From the cell containing the given text, extract its center point as (x, y) coordinate. 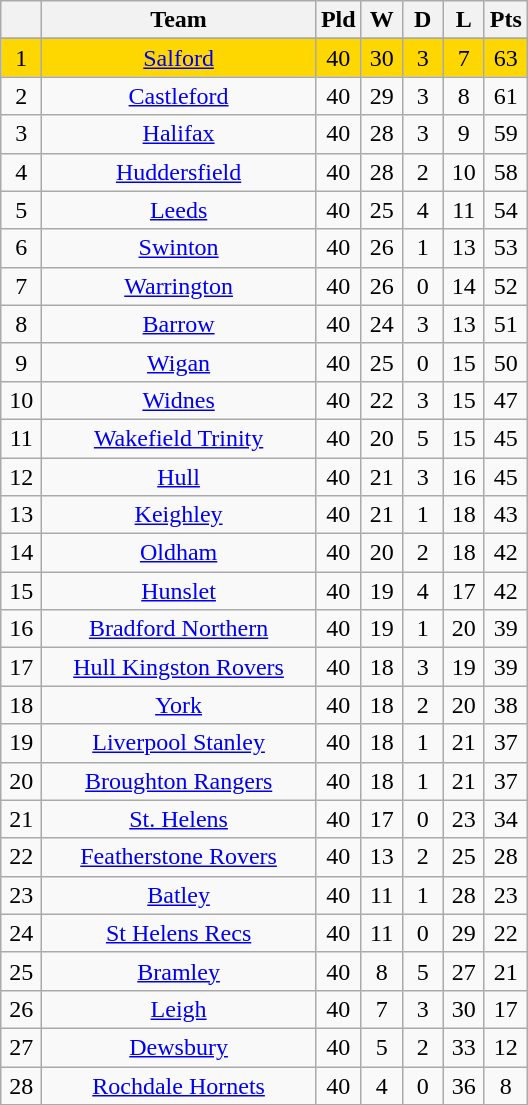
Team (179, 20)
Keighley (179, 515)
Salford (179, 58)
Hull (179, 477)
53 (506, 248)
Widnes (179, 400)
Bradford Northern (179, 629)
61 (506, 96)
Wigan (179, 362)
Leeds (179, 210)
Castleford (179, 96)
Oldham (179, 553)
6 (22, 248)
Liverpool Stanley (179, 743)
38 (506, 705)
W (382, 20)
Pld (338, 20)
43 (506, 515)
Barrow (179, 324)
D (422, 20)
Broughton Rangers (179, 781)
St. Helens (179, 819)
Hunslet (179, 591)
Warrington (179, 286)
33 (464, 1047)
Bramley (179, 971)
54 (506, 210)
58 (506, 172)
L (464, 20)
34 (506, 819)
59 (506, 134)
63 (506, 58)
Rochdale Hornets (179, 1085)
York (179, 705)
Halifax (179, 134)
36 (464, 1085)
52 (506, 286)
Wakefield Trinity (179, 438)
47 (506, 400)
50 (506, 362)
Dewsbury (179, 1047)
Hull Kingston Rovers (179, 667)
Huddersfield (179, 172)
St Helens Recs (179, 933)
51 (506, 324)
Featherstone Rovers (179, 857)
Pts (506, 20)
Swinton (179, 248)
Leigh (179, 1009)
Batley (179, 895)
